Find where the given text appears and provide that cell's center as (x, y) coordinate. 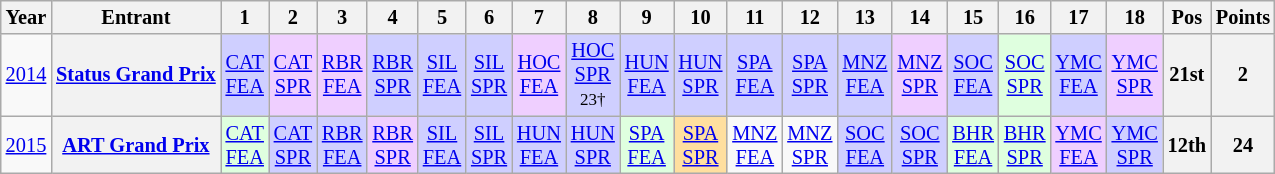
BHRSPR (1025, 145)
21st (1187, 75)
18 (1135, 17)
24 (1243, 145)
HOCSPR23† (593, 75)
14 (920, 17)
4 (392, 17)
ART Grand Prix (136, 145)
16 (1025, 17)
Status Grand Prix (136, 75)
BHRFEA (973, 145)
12th (1187, 145)
10 (701, 17)
3 (342, 17)
12 (810, 17)
6 (489, 17)
2015 (26, 145)
5 (442, 17)
7 (539, 17)
Points (1243, 17)
17 (1078, 17)
9 (647, 17)
11 (754, 17)
HOCFEA (539, 75)
8 (593, 17)
13 (864, 17)
Year (26, 17)
Pos (1187, 17)
15 (973, 17)
1 (245, 17)
2014 (26, 75)
Entrant (136, 17)
